Identify which cell holds the provided text, then report its (X, Y) central coordinate. 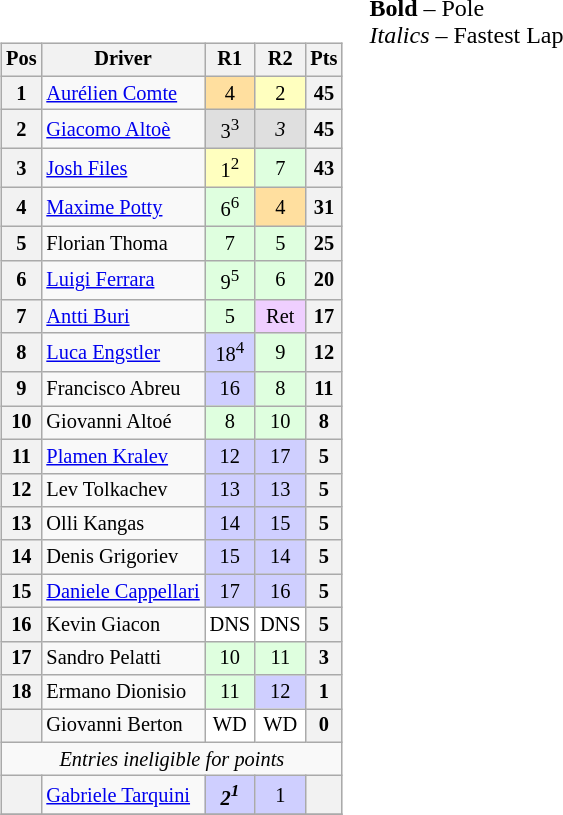
Francisco Abreu (122, 389)
184 (230, 352)
R1 (230, 60)
Luca Engstler (122, 352)
33 (230, 130)
Gabriele Tarquini (122, 796)
20 (324, 280)
Driver (122, 60)
Olli Kangas (122, 524)
Maxime Potty (122, 208)
66 (230, 208)
Denis Grigoriev (122, 557)
Aurélien Comte (122, 93)
95 (230, 280)
R2 (280, 60)
Kevin Giacon (122, 625)
Pts (324, 60)
0 (324, 726)
Plamen Kralev (122, 456)
43 (324, 168)
Giovanni Altoé (122, 423)
Pos (21, 60)
Luigi Ferrara (122, 280)
Ermano Dionisio (122, 692)
Daniele Cappellari (122, 591)
31 (324, 208)
Florian Thoma (122, 244)
Josh Files (122, 168)
18 (21, 692)
Antti Buri (122, 316)
Giovanni Berton (122, 726)
Giacomo Altoè (122, 130)
25 (324, 244)
Lev Tolkachev (122, 490)
Ret (280, 316)
21 (230, 796)
Sandro Pelatti (122, 658)
Entries ineligible for points (172, 759)
